Return (X, Y) of the center of cell containing provided text 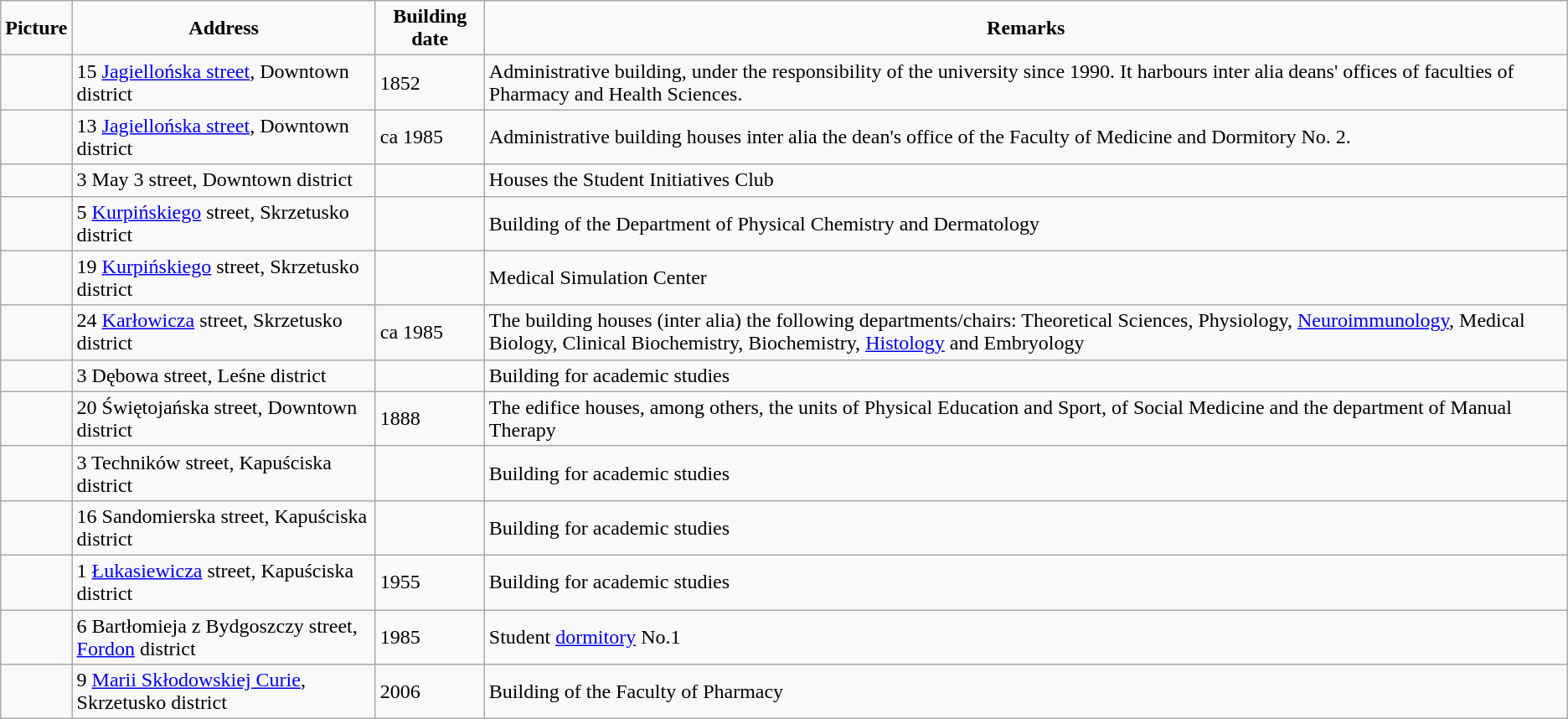
2006 (430, 692)
19 Kurpińskiego street, Skrzetusko district (224, 278)
Remarks (1025, 28)
3 May 3 street, Downtown district (224, 180)
1 Łukasiewicza street, Kapuściska district (224, 582)
3 Dębowa street, Leśne district (224, 375)
Medical Simulation Center (1025, 278)
1888 (430, 419)
24 Karłowicza street, Skrzetusko district (224, 332)
Building of the Faculty of Pharmacy (1025, 692)
15 Jagiellońska street, Downtown district (224, 82)
1852 (430, 82)
5 Kurpińskiego street, Skrzetusko district (224, 223)
Picture (37, 28)
The edifice houses, among others, the units of Physical Education and Sport, of Social Medicine and the department of Manual Therapy (1025, 419)
13 Jagiellońska street, Downtown district (224, 137)
20 Świętojańska street, Downtown district (224, 419)
1985 (430, 637)
6 Bartłomieja z Bydgoszczy street, Fordon district (224, 637)
Administrative building houses inter alia the dean's office of the Faculty of Medicine and Dormitory No. 2. (1025, 137)
Student dormitory No.1 (1025, 637)
Building date (430, 28)
16 Sandomierska street, Kapuściska district (224, 528)
9 Marii Skłodowskiej Curie, Skrzetusko district (224, 692)
3 Techników street, Kapuściska district (224, 473)
Building of the Department of Physical Chemistry and Dermatology (1025, 223)
Houses the Student Initiatives Club (1025, 180)
1955 (430, 582)
Address (224, 28)
